Search for the cell housing the specified text and yield its [X, Y] center coordinate. 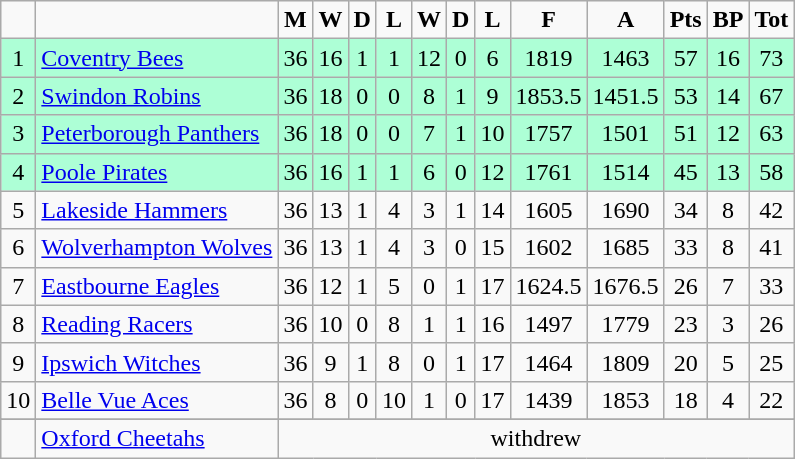
67 [772, 96]
Tot [772, 20]
1463 [626, 58]
23 [686, 324]
51 [686, 134]
A [626, 20]
Swindon Robins [157, 96]
Coventry Bees [157, 58]
Poole Pirates [157, 172]
22 [772, 400]
1757 [548, 134]
1761 [548, 172]
1676.5 [626, 286]
53 [686, 96]
1497 [548, 324]
Lakeside Hammers [157, 210]
63 [772, 134]
F [548, 20]
1451.5 [626, 96]
58 [772, 172]
1605 [548, 210]
1624.5 [548, 286]
73 [772, 58]
1690 [626, 210]
42 [772, 210]
1853 [626, 400]
Wolverhampton Wolves [157, 248]
25 [772, 362]
Ipswich Witches [157, 362]
2 [18, 96]
57 [686, 58]
1439 [548, 400]
1602 [548, 248]
1685 [626, 248]
M [296, 20]
Pts [686, 20]
BP [728, 20]
withdrew [536, 438]
34 [686, 210]
1809 [626, 362]
45 [686, 172]
1819 [548, 58]
Oxford Cheetahs [157, 438]
41 [772, 248]
Peterborough Panthers [157, 134]
Reading Racers [157, 324]
1853.5 [548, 96]
15 [492, 248]
20 [686, 362]
1501 [626, 134]
1779 [626, 324]
1464 [548, 362]
Belle Vue Aces [157, 400]
Eastbourne Eagles [157, 286]
1514 [626, 172]
